Capture the cell that displays the provided text and extract its [X, Y] central coordinate. 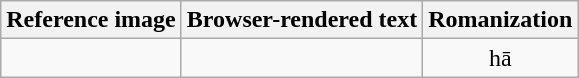
Browser-rendered text [302, 20]
Reference image [92, 20]
hā [500, 58]
Romanization [500, 20]
